Determine the [x, y] coordinate at the center of the cell enclosing the given text.  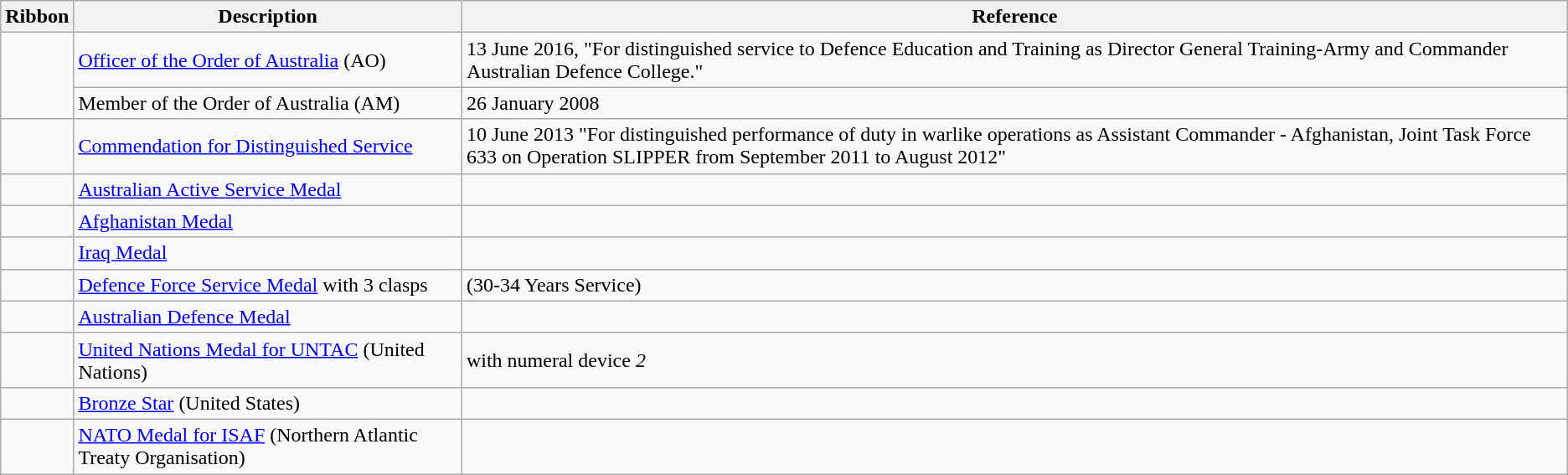
Member of the Order of Australia (AM) [268, 103]
United Nations Medal for UNTAC (United Nations) [268, 360]
Australian Active Service Medal [268, 189]
Commendation for Distinguished Service [268, 146]
(30-34 Years Service) [1014, 285]
26 January 2008 [1014, 103]
Defence Force Service Medal with 3 clasps [268, 285]
Reference [1014, 17]
Australian Defence Medal [268, 317]
with numeral device 2 [1014, 360]
Ribbon [37, 17]
Description [268, 17]
Bronze Star (United States) [268, 403]
Iraq Medal [268, 253]
NATO Medal for ISAF (Northern Atlantic Treaty Organisation) [268, 446]
Afghanistan Medal [268, 221]
Officer of the Order of Australia (AO) [268, 60]
